For the text-containing cell, return its midpoint in (X, Y) coordinate format. 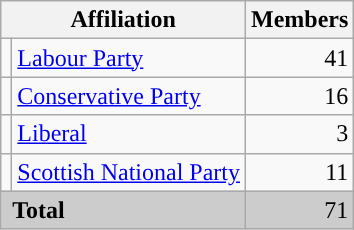
Total (124, 210)
Labour Party (129, 58)
71 (300, 210)
11 (300, 172)
41 (300, 58)
16 (300, 96)
Affiliation (124, 20)
Members (300, 20)
Conservative Party (129, 96)
3 (300, 134)
Liberal (129, 134)
Scottish National Party (129, 172)
